Identify which cell holds the provided text, then report its [x, y] central coordinate. 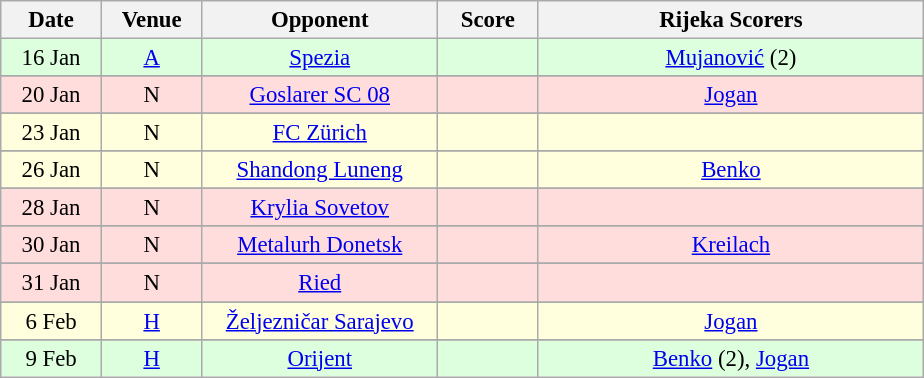
Krylia Sovetov [320, 208]
FC Zürich [320, 133]
Ried [320, 283]
A [152, 58]
23 Jan [52, 133]
Orijent [320, 358]
Score [488, 20]
31 Jan [52, 283]
Rijeka Scorers [731, 20]
Benko (2), Jogan [731, 358]
Opponent [320, 20]
28 Jan [52, 208]
9 Feb [52, 358]
Spezia [320, 58]
Željezničar Sarajevo [320, 321]
6 Feb [52, 321]
Goslarer SC 08 [320, 95]
Mujanović (2) [731, 58]
Metalurh Donetsk [320, 245]
26 Jan [52, 170]
30 Jan [52, 245]
Date [52, 20]
16 Jan [52, 58]
Kreilach [731, 245]
Venue [152, 20]
Shandong Luneng [320, 170]
Benko [731, 170]
20 Jan [52, 95]
